From the cell containing the given text, extract its center point as [x, y] coordinate. 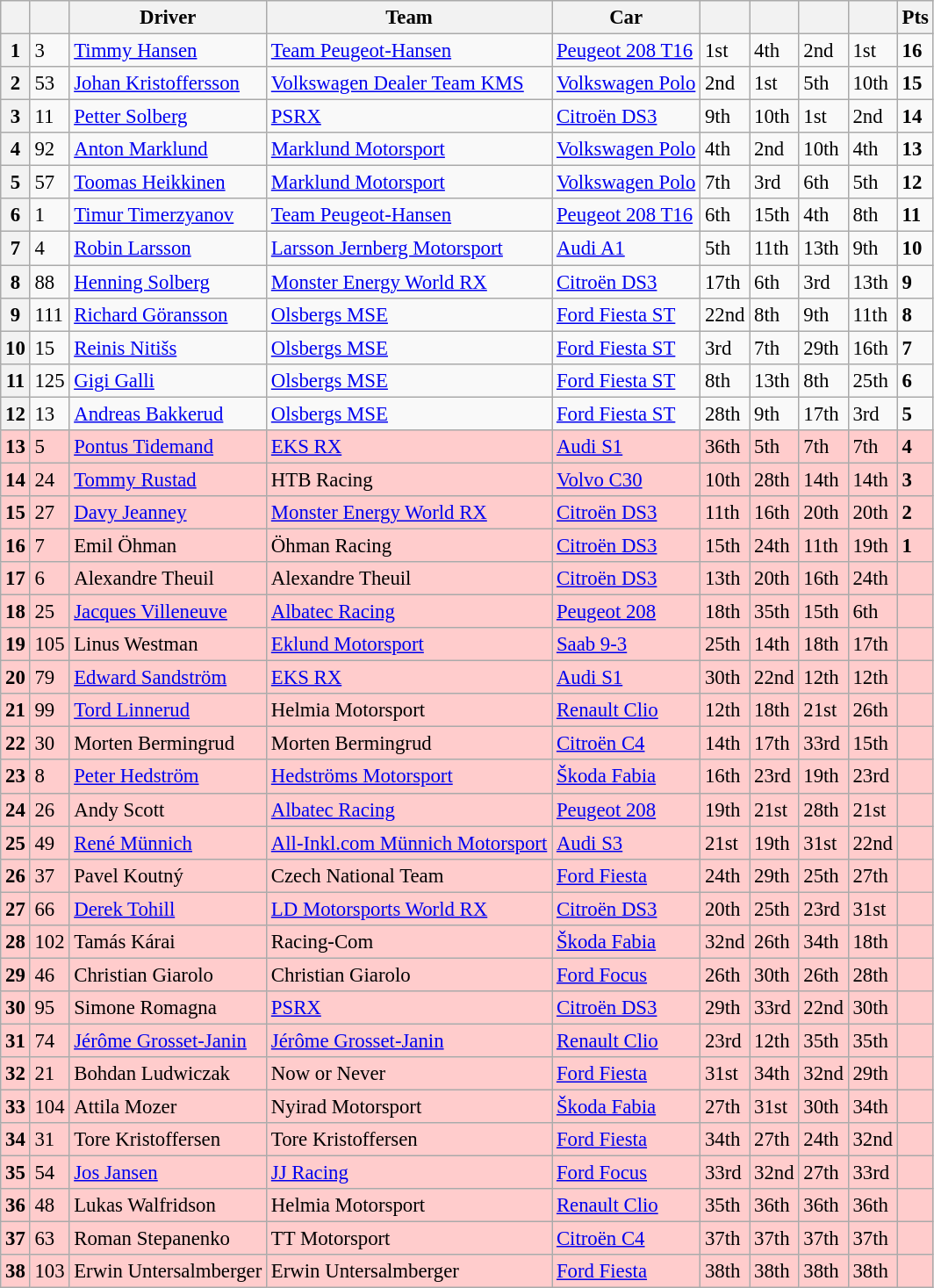
33 [16, 1107]
Timur Timerzyanov [169, 215]
22 [16, 744]
Andy Scott [169, 809]
32 [16, 1074]
Attila Mozer [169, 1107]
66 [49, 909]
Roman Stepanenko [169, 1239]
Czech National Team [409, 875]
18 [16, 612]
Toomas Heikkinen [169, 183]
17 [16, 579]
29 [16, 975]
92 [49, 149]
63 [49, 1239]
Eklund Motorsport [409, 644]
95 [49, 1008]
Tommy Rustad [169, 479]
104 [49, 1107]
Anton Marklund [169, 149]
Edward Sandström [169, 678]
Linus Westman [169, 644]
36 [16, 1205]
Volkswagen Dealer Team KMS [409, 83]
Audi S3 [627, 843]
Jos Jansen [169, 1173]
105 [49, 644]
79 [49, 678]
111 [49, 314]
48 [49, 1205]
74 [49, 1040]
Peter Hedström [169, 777]
Derek Tohill [169, 909]
Timmy Hansen [169, 51]
46 [49, 975]
Bohdan Ludwiczak [169, 1074]
Öhman Racing [409, 545]
Lukas Walfridson [169, 1205]
Reinis Nitišs [169, 348]
53 [49, 83]
Larsson Jernberg Motorsport [409, 248]
Pavel Koutný [169, 875]
Emil Öhman [169, 545]
28 [16, 942]
LD Motorsports World RX [409, 909]
Henning Solberg [169, 282]
Richard Göransson [169, 314]
49 [49, 843]
54 [49, 1173]
JJ Racing [409, 1173]
Audi A1 [627, 248]
Saab 9-3 [627, 644]
99 [49, 710]
Hedströms Motorsport [409, 777]
20 [16, 678]
Simone Romagna [169, 1008]
34 [16, 1140]
Driver [169, 18]
23 [16, 777]
35 [16, 1173]
Robin Larsson [169, 248]
TT Motorsport [409, 1239]
Jacques Villeneuve [169, 612]
Now or Never [409, 1074]
Gigi Galli [169, 380]
57 [49, 183]
125 [49, 380]
Andreas Bakkerud [169, 414]
Johan Kristoffersson [169, 83]
All-Inkl.com Münnich Motorsport [409, 843]
Tord Linnerud [169, 710]
Pontus Tidemand [169, 447]
Tamás Kárai [169, 942]
HTB Racing [409, 479]
René Münnich [169, 843]
Volvo C30 [627, 479]
102 [49, 942]
Racing-Com [409, 942]
Davy Jeanney [169, 513]
Nyirad Motorsport [409, 1107]
19 [16, 644]
Petter Solberg [169, 117]
Team [409, 18]
Pts [915, 18]
Car [627, 18]
88 [49, 282]
